Identify which cell holds the provided text, then report its [x, y] central coordinate. 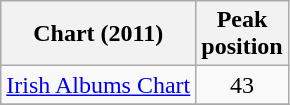
Chart (2011) [98, 34]
43 [242, 85]
Peakposition [242, 34]
Irish Albums Chart [98, 85]
